Pinpoint the cell where the given text exists, returning its (x, y) midpoint coordinate. 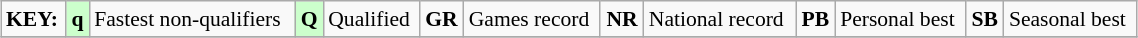
Games record (532, 19)
National record (720, 19)
Seasonal best (1070, 19)
Personal best (900, 19)
q (78, 19)
NR (622, 19)
Qualified (371, 19)
Q (309, 19)
PB (816, 19)
KEY: (34, 19)
Fastest non-qualifiers (192, 19)
GR (442, 19)
SB (985, 19)
